Identify which cell holds the provided text, then report its (x, y) central coordinate. 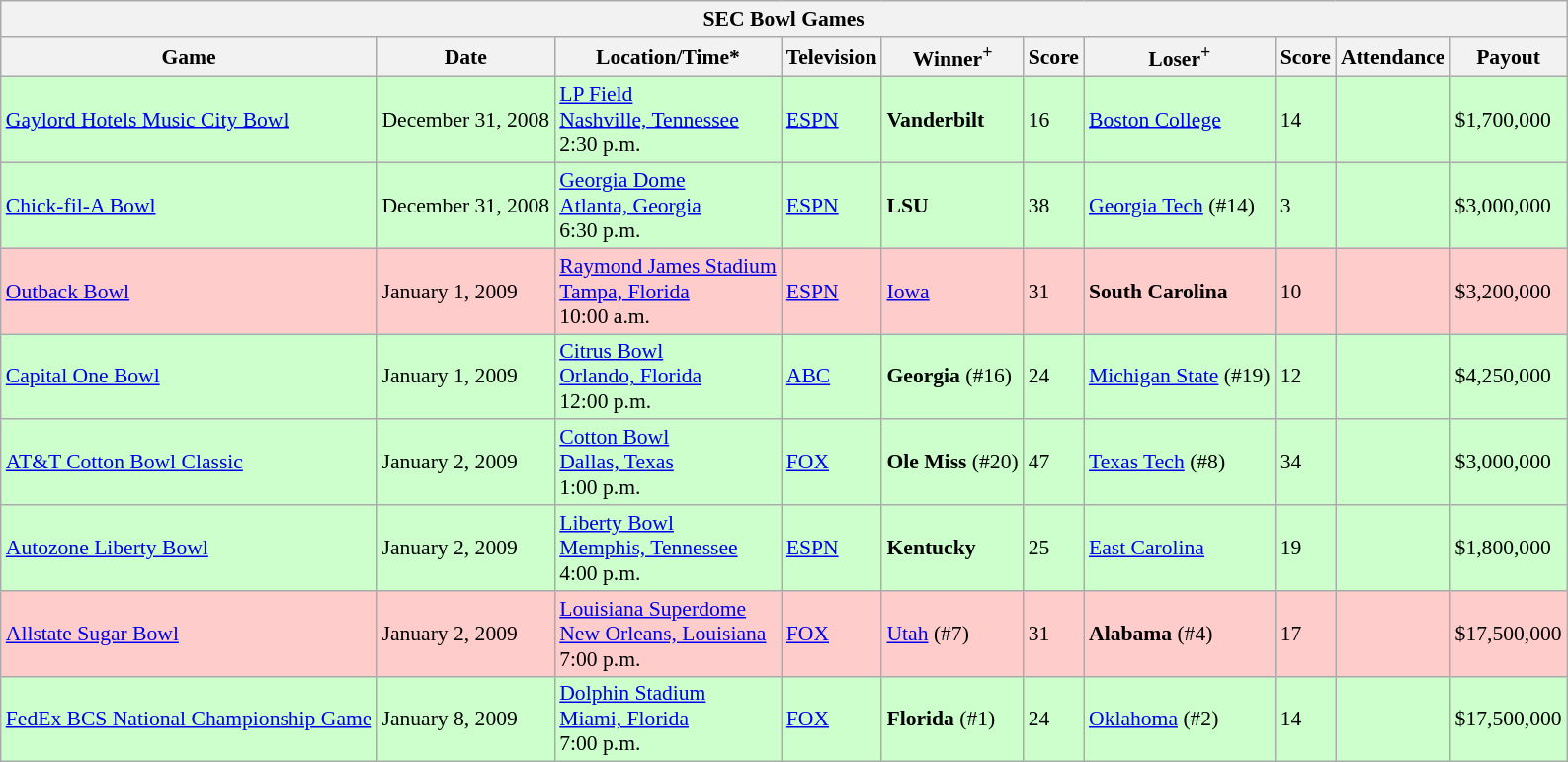
Chick-fil-A Bowl (190, 206)
Gaylord Hotels Music City Bowl (190, 121)
Television (832, 57)
Ole Miss (#20) (952, 463)
Michigan State (#19) (1180, 378)
Alabama (#4) (1180, 635)
Winner+ (952, 57)
Florida (#1) (952, 720)
East Carolina (1180, 548)
Georgia (#16) (952, 378)
$4,250,000 (1509, 378)
Payout (1509, 57)
Cotton BowlDallas, Texas1:00 p.m. (668, 463)
$1,800,000 (1509, 548)
Texas Tech (#8) (1180, 463)
Dolphin StadiumMiami, Florida7:00 p.m. (668, 720)
Capital One Bowl (190, 378)
LP FieldNashville, Tennessee2:30 p.m. (668, 121)
South Carolina (1180, 291)
12 (1306, 378)
19 (1306, 548)
Vanderbilt (952, 121)
25 (1053, 548)
Game (190, 57)
34 (1306, 463)
47 (1053, 463)
Liberty BowlMemphis, Tennessee4:00 p.m. (668, 548)
16 (1053, 121)
Autozone Liberty Bowl (190, 548)
Louisiana SuperdomeNew Orleans, Louisiana7:00 p.m. (668, 635)
17 (1306, 635)
LSU (952, 206)
Georgia Tech (#14) (1180, 206)
3 (1306, 206)
Attendance (1393, 57)
$3,200,000 (1509, 291)
ABC (832, 378)
Iowa (952, 291)
SEC Bowl Games (784, 19)
10 (1306, 291)
January 8, 2009 (465, 720)
Kentucky (952, 548)
AT&T Cotton Bowl Classic (190, 463)
Loser+ (1180, 57)
FedEx BCS National Championship Game (190, 720)
Boston College (1180, 121)
Location/Time* (668, 57)
Georgia DomeAtlanta, Georgia6:30 p.m. (668, 206)
$1,700,000 (1509, 121)
Allstate Sugar Bowl (190, 635)
38 (1053, 206)
Date (465, 57)
Raymond James StadiumTampa, Florida10:00 a.m. (668, 291)
Citrus BowlOrlando, Florida12:00 p.m. (668, 378)
Oklahoma (#2) (1180, 720)
Outback Bowl (190, 291)
Utah (#7) (952, 635)
